Scan for the cell matching the given text and deliver its (x, y) coordinate at center. 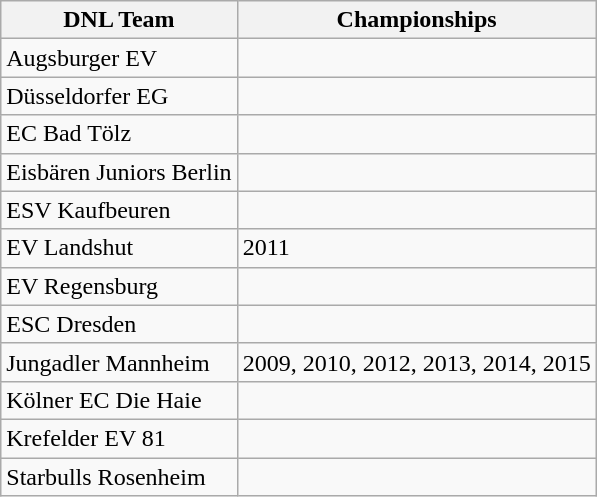
EV Landshut (119, 248)
Kölner EC Die Haie (119, 400)
DNL Team (119, 20)
ESV Kaufbeuren (119, 210)
Eisbären Juniors Berlin (119, 172)
Krefelder EV 81 (119, 438)
ESC Dresden (119, 324)
Düsseldorfer EG (119, 96)
Starbulls Rosenheim (119, 477)
2009, 2010, 2012, 2013, 2014, 2015 (416, 362)
EV Regensburg (119, 286)
Championships (416, 20)
Augsburger EV (119, 58)
EC Bad Tölz (119, 134)
Jungadler Mannheim (119, 362)
2011 (416, 248)
